Return [X, Y] of the center of cell containing provided text 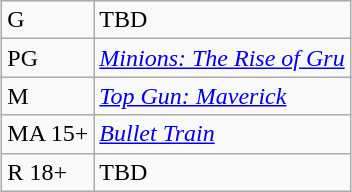
M [48, 96]
PG [48, 58]
MA 15+ [48, 134]
G [48, 20]
R 18+ [48, 172]
Top Gun: Maverick [222, 96]
Minions: The Rise of Gru [222, 58]
Bullet Train [222, 134]
